Provide the (X, Y) coordinate of the cell's center where the given text is located.  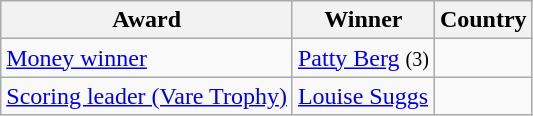
Scoring leader (Vare Trophy) (147, 96)
Winner (363, 20)
Patty Berg (3) (363, 58)
Country (483, 20)
Louise Suggs (363, 96)
Award (147, 20)
Money winner (147, 58)
